For the text-containing cell, return its midpoint in (x, y) coordinate format. 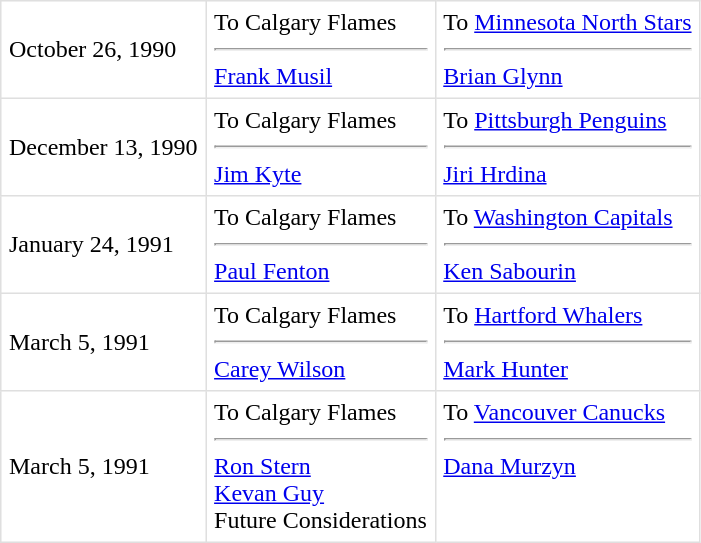
January 24, 1991 (104, 245)
October 26, 1990 (104, 50)
To Pittsburgh Penguins Jiri Hrdina (568, 147)
To Washington Capitals Ken Sabourin (568, 245)
To Calgary Flames Jim Kyte (320, 147)
To Calgary Flames Frank Musil (320, 50)
To Calgary Flames Ron SternKevan GuyFuture Considerations (320, 467)
To Calgary Flames Paul Fenton (320, 245)
To Calgary Flames Carey Wilson (320, 342)
To Minnesota North Stars Brian Glynn (568, 50)
December 13, 1990 (104, 147)
To Vancouver Canucks Dana Murzyn (568, 467)
To Hartford Whalers Mark Hunter (568, 342)
